From the cell containing the given text, extract its center point as (x, y) coordinate. 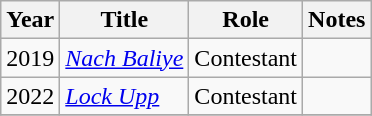
Role (246, 20)
Notes (337, 20)
2022 (30, 96)
Nach Baliye (124, 58)
Title (124, 20)
Lock Upp (124, 96)
2019 (30, 58)
Year (30, 20)
